Return [x, y] of the center of cell containing provided text 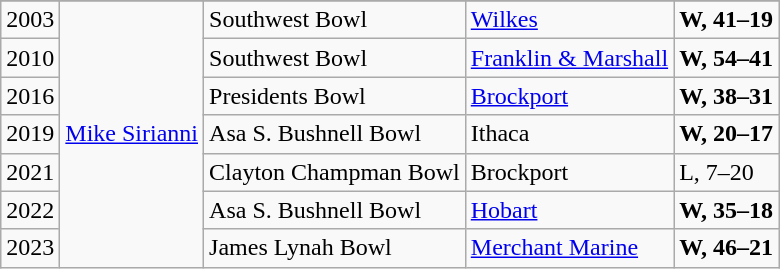
2019 [30, 134]
Franklin & Marshall [569, 58]
W, 46–21 [726, 248]
W, 54–41 [726, 58]
2003 [30, 20]
Merchant Marine [569, 248]
W, 41–19 [726, 20]
L, 7–20 [726, 172]
2021 [30, 172]
James Lynah Bowl [335, 248]
Presidents Bowl [335, 96]
2023 [30, 248]
W, 35–18 [726, 210]
2010 [30, 58]
Hobart [569, 210]
W, 38–31 [726, 96]
2022 [30, 210]
W, 20–17 [726, 134]
2016 [30, 96]
Wilkes [569, 20]
Ithaca [569, 134]
Mike Sirianni [132, 134]
Clayton Champman Bowl [335, 172]
